Identify which cell holds the provided text, then report its [X, Y] central coordinate. 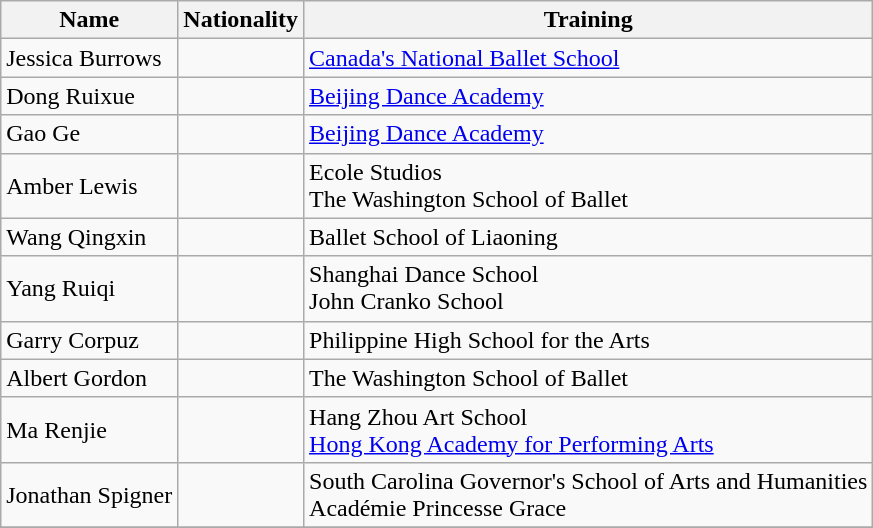
Hang Zhou Art SchoolHong Kong Academy for Performing Arts [588, 430]
Philippine High School for the Arts [588, 340]
Albert Gordon [90, 378]
South Carolina Governor's School of Arts and HumanitiesAcadémie Princesse Grace [588, 494]
Shanghai Dance SchoolJohn Cranko School [588, 288]
Ecole StudiosThe Washington School of Ballet [588, 186]
Dong Ruixue [90, 96]
Jonathan Spigner [90, 494]
Wang Qingxin [90, 237]
Gao Ge [90, 134]
Yang Ruiqi [90, 288]
Name [90, 20]
Jessica Burrows [90, 58]
Nationality [241, 20]
Training [588, 20]
Canada's National Ballet School [588, 58]
Amber Lewis [90, 186]
Ma Renjie [90, 430]
Garry Corpuz [90, 340]
Ballet School of Liaoning [588, 237]
The Washington School of Ballet [588, 378]
